Determine the (X, Y) coordinate at the center of the cell enclosing the given text.  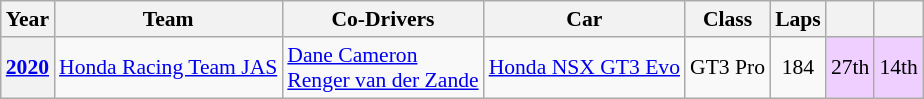
Honda Racing Team JAS (168, 68)
GT3 Pro (728, 68)
Class (728, 19)
Laps (798, 19)
Co-Drivers (382, 19)
27th (850, 68)
Dane Cameron Renger van der Zande (382, 68)
2020 (28, 68)
Car (584, 19)
Team (168, 19)
14th (898, 68)
Honda NSX GT3 Evo (584, 68)
Year (28, 19)
184 (798, 68)
